Determine the (X, Y) coordinate at the center of the cell enclosing the given text.  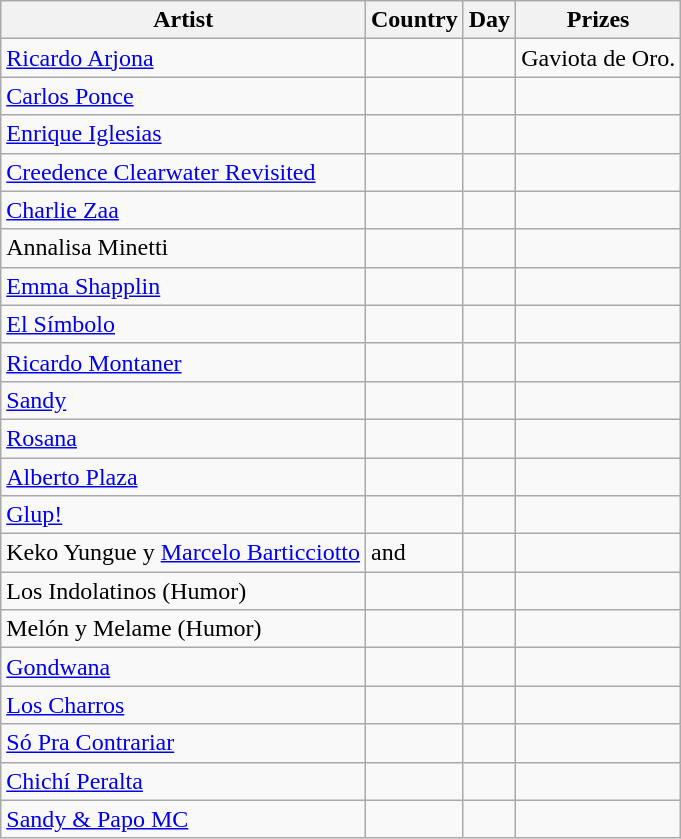
Gondwana (184, 667)
Creedence Clearwater Revisited (184, 172)
Charlie Zaa (184, 210)
El Símbolo (184, 324)
Emma Shapplin (184, 286)
Sandy (184, 400)
Chichí Peralta (184, 781)
and (415, 553)
Los Indolatinos (Humor) (184, 591)
Keko Yungue y Marcelo Barticciotto (184, 553)
Só Pra Contrariar (184, 743)
Glup! (184, 515)
Los Charros (184, 705)
Rosana (184, 438)
Day (489, 20)
Alberto Plaza (184, 477)
Ricardo Arjona (184, 58)
Artist (184, 20)
Ricardo Montaner (184, 362)
Country (415, 20)
Enrique Iglesias (184, 134)
Carlos Ponce (184, 96)
Gaviota de Oro. (598, 58)
Annalisa Minetti (184, 248)
Sandy & Papo MC (184, 819)
Prizes (598, 20)
Melón y Melame (Humor) (184, 629)
